Capture the cell that displays the provided text and extract its (X, Y) central coordinate. 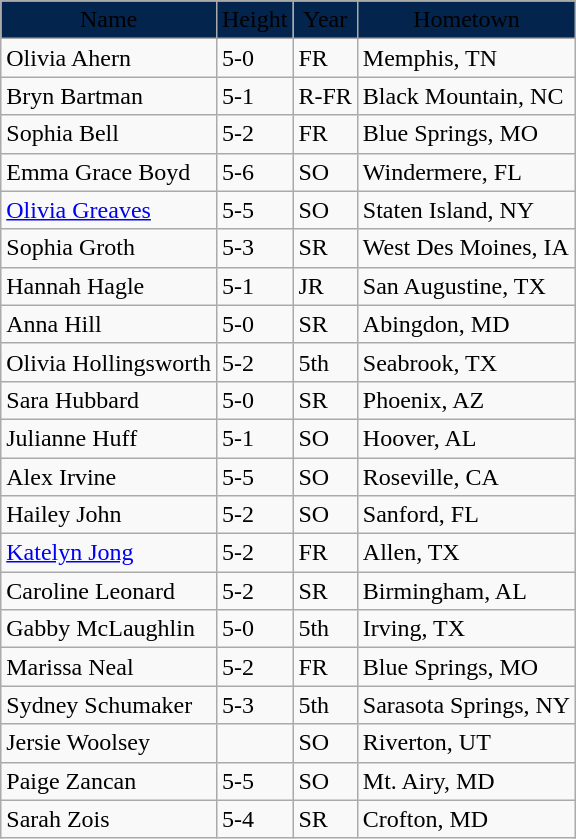
Height (254, 20)
Sanford, FL (466, 515)
Name (109, 20)
Olivia Greaves (109, 210)
Julianne Huff (109, 438)
Year (325, 20)
Sara Hubbard (109, 400)
San Augustine, TX (466, 286)
Sydney Schumaker (109, 705)
Abingdon, MD (466, 324)
Birmingham, AL (466, 591)
Katelyn Jong (109, 553)
West Des Moines, IA (466, 248)
Hailey John (109, 515)
Memphis, TN (466, 58)
Sophia Groth (109, 248)
Windermere, FL (466, 172)
5-4 (254, 819)
Emma Grace Boyd (109, 172)
Sarah Zois (109, 819)
Bryn Bartman (109, 96)
Seabrook, TX (466, 362)
Phoenix, AZ (466, 400)
Olivia Ahern (109, 58)
Roseville, CA (466, 477)
Hannah Hagle (109, 286)
Paige Zancan (109, 781)
Caroline Leonard (109, 591)
Marissa Neal (109, 667)
R-FR (325, 96)
Black Mountain, NC (466, 96)
Olivia Hollingsworth (109, 362)
Mt. Airy, MD (466, 781)
JR (325, 286)
Gabby McLaughlin (109, 629)
Sophia Bell (109, 134)
Staten Island, NY (466, 210)
Hoover, AL (466, 438)
Alex Irvine (109, 477)
Hometown (466, 20)
Sarasota Springs, NY (466, 705)
Jersie Woolsey (109, 743)
Riverton, UT (466, 743)
5-6 (254, 172)
Crofton, MD (466, 819)
Allen, TX (466, 553)
Irving, TX (466, 629)
Anna Hill (109, 324)
